Return [X, Y] of the center of cell containing provided text 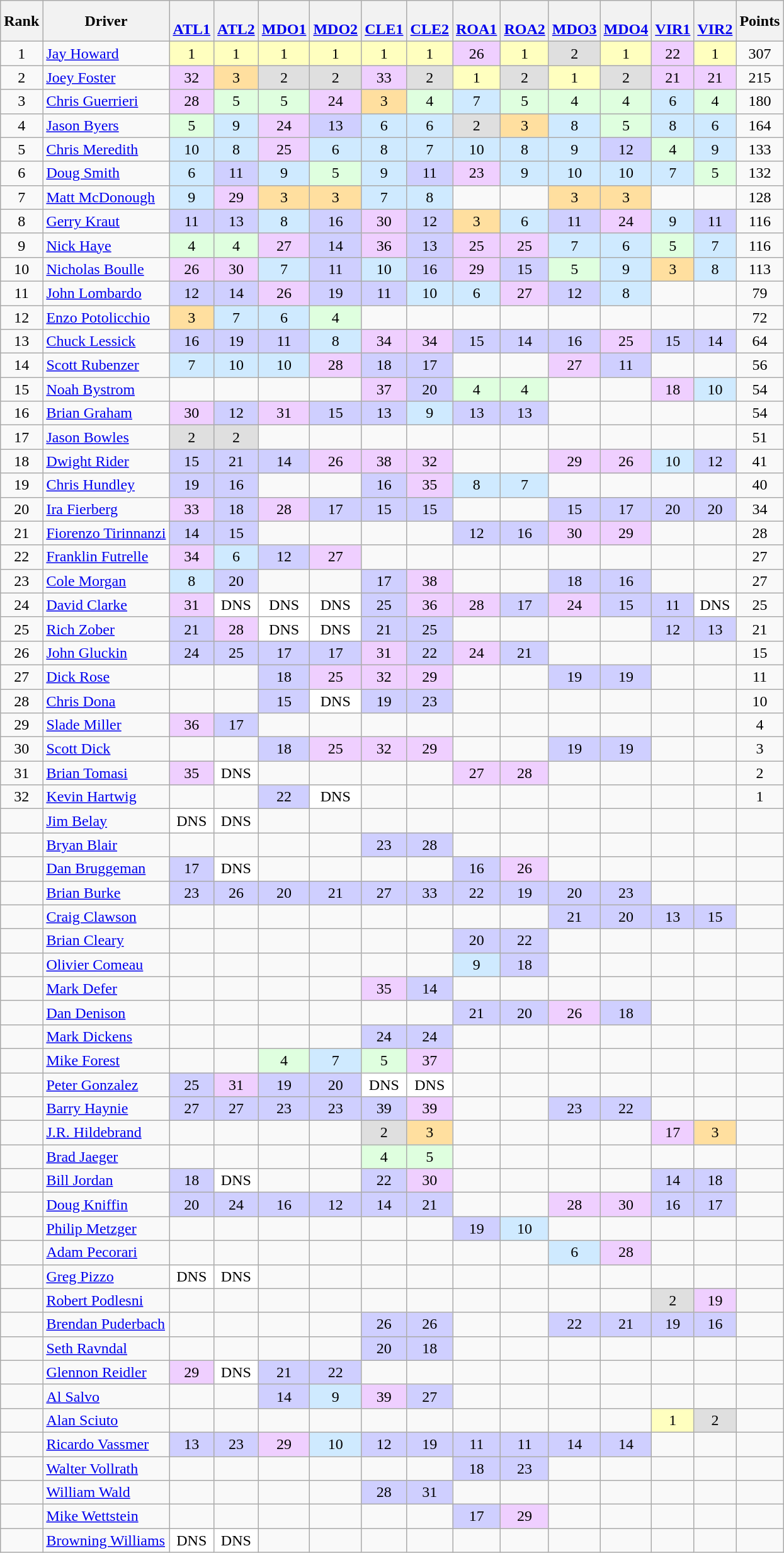
56 [759, 365]
Doug Smith [106, 173]
Brian Burke [106, 893]
Chris Guerrieri [106, 101]
Driver [106, 21]
Jason Byers [106, 125]
ATL1 [191, 21]
William Wald [106, 1493]
41 [759, 461]
Al Salvo [106, 1396]
307 [759, 54]
ATL2 [237, 21]
Franklin Futrelle [106, 557]
MDO4 [626, 21]
Slade Miller [106, 725]
Olivier Comeau [106, 965]
Craig Clawson [106, 917]
132 [759, 173]
Cole Morgan [106, 581]
John Gluckin [106, 653]
John Lombardo [106, 293]
Kevin Hartwig [106, 797]
164 [759, 125]
72 [759, 317]
Doug Kniffin [106, 1205]
Scott Dick [106, 749]
Brad Jaeger [106, 1157]
Jason Bowles [106, 437]
Dick Rose [106, 677]
ROA2 [525, 21]
Joey Foster [106, 77]
Browning Williams [106, 1540]
Gerry Kraut [106, 221]
79 [759, 293]
Brian Tomasi [106, 773]
Peter Gonzalez [106, 1084]
Fiorenzo Tirinnanzi [106, 533]
CLE2 [429, 21]
VIR2 [715, 21]
VIR1 [673, 21]
Adam Pecorari [106, 1252]
Brian Cleary [106, 941]
Mike Wettstein [106, 1516]
Nicholas Boulle [106, 269]
Jay Howard [106, 54]
Rank [21, 21]
MDO2 [336, 21]
64 [759, 341]
Chris Hundley [106, 485]
Enzo Potolicchio [106, 317]
ROA1 [476, 21]
128 [759, 197]
David Clarke [106, 605]
Nick Haye [106, 245]
Dan Bruggeman [106, 869]
Ira Fierberg [106, 509]
Robert Podlesni [106, 1300]
Alan Sciuto [106, 1420]
Ricardo Vassmer [106, 1444]
Bill Jordan [106, 1181]
Points [759, 21]
Seth Ravndal [106, 1348]
Bryan Blair [106, 845]
51 [759, 437]
Brendan Puderbach [106, 1324]
Dwight Rider [106, 461]
Barry Haynie [106, 1109]
Mike Forest [106, 1060]
Glennon Reidler [106, 1372]
Walter Vollrath [106, 1469]
Greg Pizzo [106, 1276]
133 [759, 149]
CLE1 [384, 21]
Dan Denison [106, 1012]
J.R. Hildebrand [106, 1133]
Philip Metzger [106, 1229]
Jim Belay [106, 821]
180 [759, 101]
Noah Bystrom [106, 389]
Chris Dona [106, 701]
Chris Meredith [106, 149]
Mark Defer [106, 989]
40 [759, 485]
Mark Dickens [106, 1036]
MDO3 [574, 21]
Chuck Lessick [106, 341]
Scott Rubenzer [106, 365]
MDO1 [284, 21]
Rich Zober [106, 629]
Brian Graham [106, 413]
Matt McDonough [106, 197]
113 [759, 269]
215 [759, 77]
